Find where the given text appears and provide that cell's center as [X, Y] coordinate. 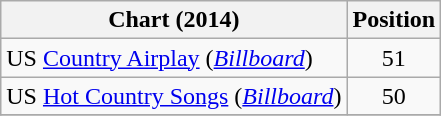
US Hot Country Songs (Billboard) [174, 96]
US Country Airplay (Billboard) [174, 58]
Position [394, 20]
Chart (2014) [174, 20]
50 [394, 96]
51 [394, 58]
